Identify which cell holds the provided text, then report its (x, y) central coordinate. 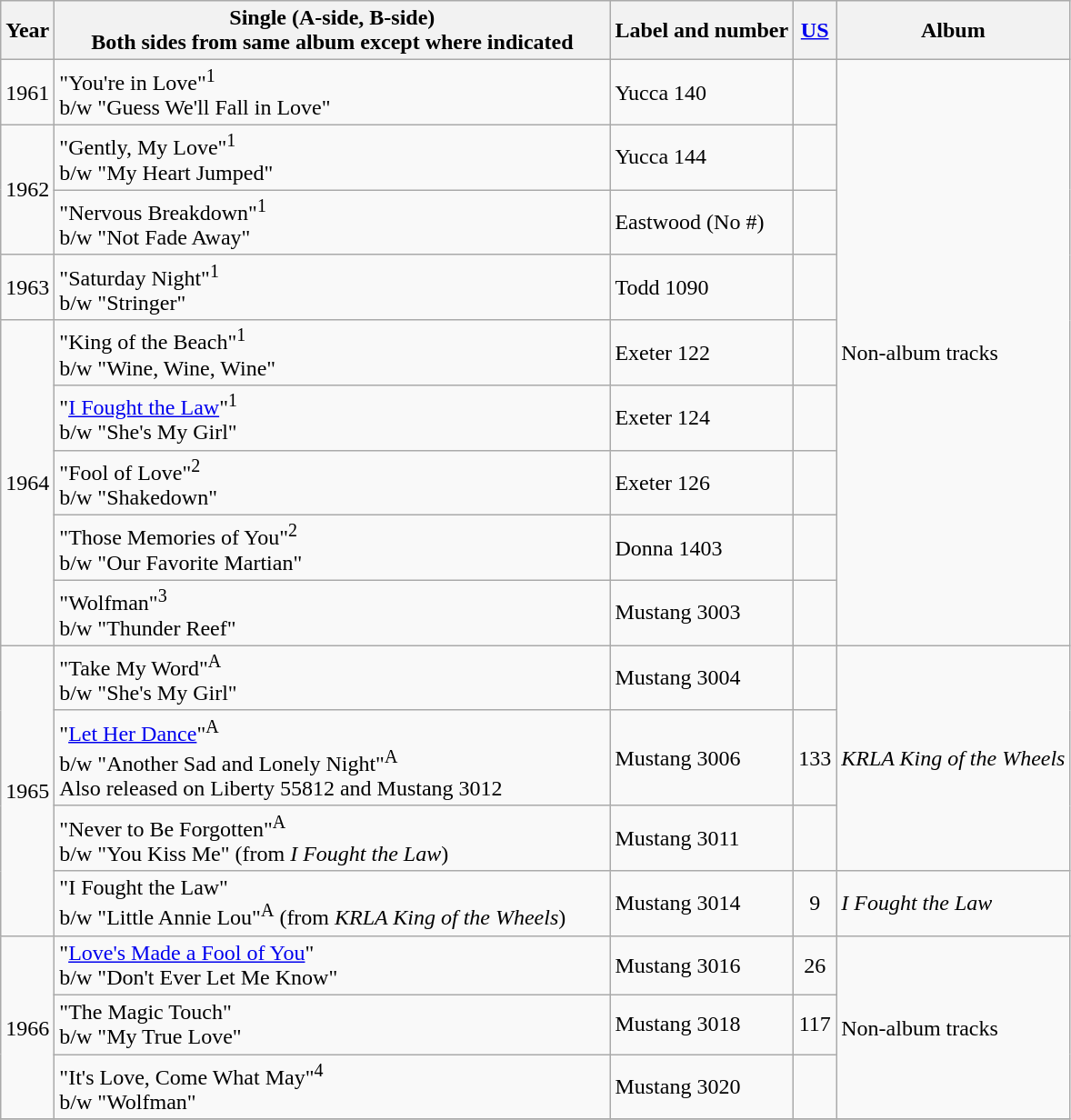
Mustang 3004 (702, 678)
1964 (27, 483)
Mustang 3020 (702, 1087)
1966 (27, 1028)
"It's Love, Come What May"4b/w "Wolfman" (333, 1087)
1965 (27, 791)
"Saturday Night"1b/w "Stringer" (333, 287)
Mustang 3018 (702, 1025)
Exeter 126 (702, 483)
"You're in Love"1b/w "Guess We'll Fall in Love" (333, 93)
1961 (27, 93)
117 (815, 1025)
"I Fought the Law"1b/w "She's My Girl" (333, 418)
Mustang 3014 (702, 904)
"Wolfman"3b/w "Thunder Reef" (333, 613)
"Those Memories of You"2b/w "Our Favorite Martian" (333, 548)
"Take My Word"Ab/w "She's My Girl" (333, 678)
"Love's Made a Fool of You"b/w "Don't Ever Let Me Know" (333, 965)
"Never to Be Forgotten"Ab/w "You Kiss Me" (from I Fought the Law) (333, 838)
Exeter 124 (702, 418)
KRLA King of the Wheels (953, 758)
Donna 1403 (702, 548)
Mustang 3016 (702, 965)
"Gently, My Love"1b/w "My Heart Jumped" (333, 157)
US (815, 31)
1963 (27, 287)
"The Magic Touch"b/w "My True Love" (333, 1025)
Mustang 3011 (702, 838)
"King of the Beach"1b/w "Wine, Wine, Wine" (333, 353)
Todd 1090 (702, 287)
Mustang 3003 (702, 613)
9 (815, 904)
Single (A-side, B-side)Both sides from same album except where indicated (333, 31)
133 (815, 758)
"Fool of Love"2b/w "Shakedown" (333, 483)
Label and number (702, 31)
Year (27, 31)
Eastwood (No #) (702, 223)
"Let Her Dance"Ab/w "Another Sad and Lonely Night"AAlso released on Liberty 55812 and Mustang 3012 (333, 758)
Yucca 144 (702, 157)
Exeter 122 (702, 353)
Album (953, 31)
26 (815, 965)
1962 (27, 189)
"Nervous Breakdown"1b/w "Not Fade Away" (333, 223)
Mustang 3006 (702, 758)
"I Fought the Law"b/w "Little Annie Lou"A (from KRLA King of the Wheels) (333, 904)
I Fought the Law (953, 904)
Yucca 140 (702, 93)
